Output the (x, y) coordinate of the center of the cell containing the given text.  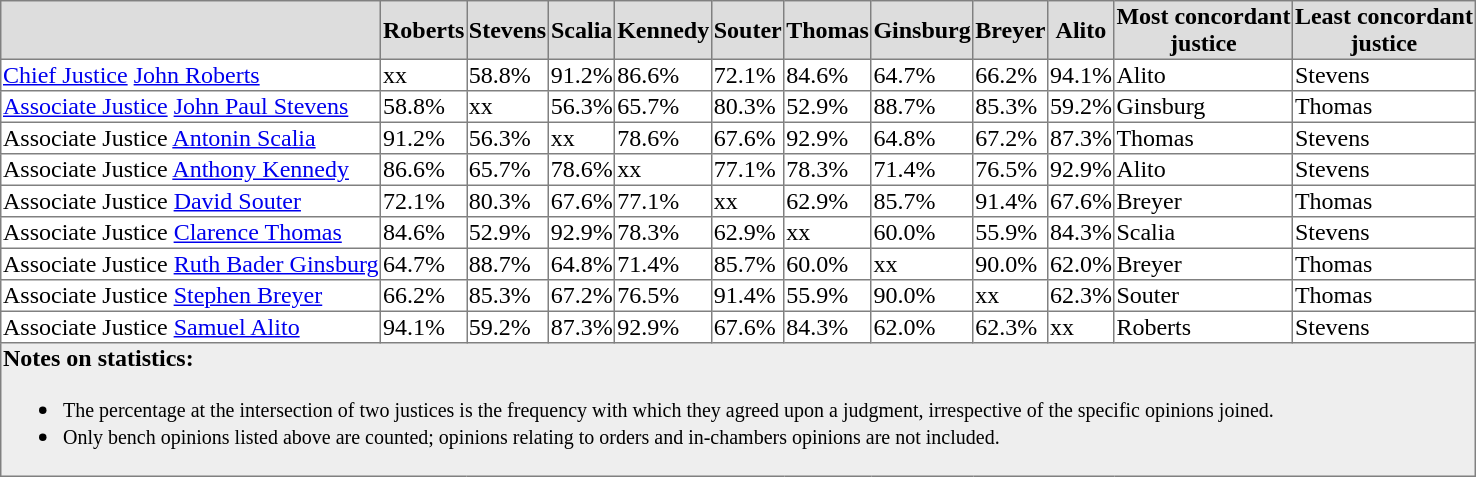
Kennedy (664, 30)
Associate Justice Ruth Bader Ginsburg (191, 264)
Associate Justice Clarence Thomas (191, 233)
Associate Justice Anthony Kennedy (191, 170)
Associate Justice David Souter (191, 201)
Associate Justice John Paul Stevens (191, 107)
Most concordantjustice (1203, 30)
Associate Justice Stephen Breyer (191, 296)
Least concordantjustice (1384, 30)
Chief Justice John Roberts (191, 75)
Associate Justice Samuel Alito (191, 327)
Associate Justice Antonin Scalia (191, 138)
